Locate the cell with the specified text and output its (X, Y) center coordinate. 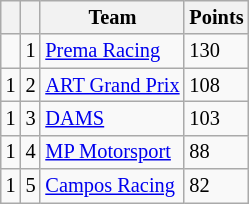
103 (216, 118)
88 (216, 152)
Points (216, 17)
Prema Racing (112, 51)
3 (31, 118)
MP Motorsport (112, 152)
ART Grand Prix (112, 85)
5 (31, 186)
2 (31, 85)
4 (31, 152)
DAMS (112, 118)
130 (216, 51)
Team (112, 17)
Campos Racing (112, 186)
108 (216, 85)
82 (216, 186)
